Locate the cell with the specified text and output its [X, Y] center coordinate. 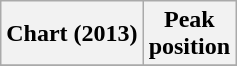
Chart (2013) [72, 34]
Peakposition [189, 34]
